Determine the [x, y] coordinate at the center of the cell enclosing the given text.  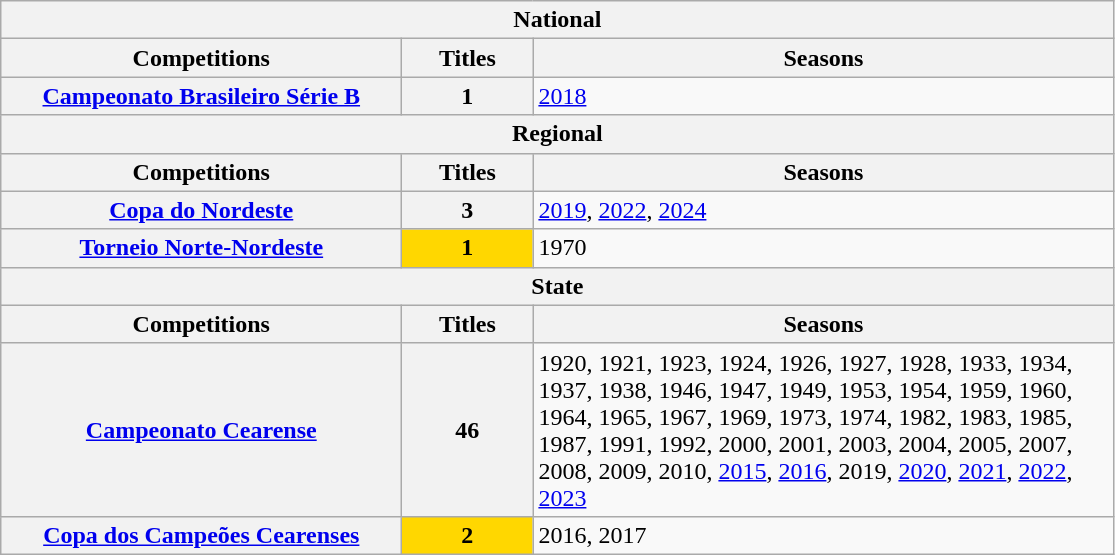
Regional [558, 134]
2016, 2017 [824, 535]
Copa dos Campeões Cearenses [202, 535]
Torneio Norte-Nordeste [202, 248]
Campeonato Cearense [202, 430]
Copa do Nordeste [202, 210]
2019, 2022, 2024 [824, 210]
State [558, 286]
2 [468, 535]
2018 [824, 96]
3 [468, 210]
National [558, 20]
1970 [824, 248]
46 [468, 430]
Campeonato Brasileiro Série B [202, 96]
